Find where the given text appears and provide that cell's center as (x, y) coordinate. 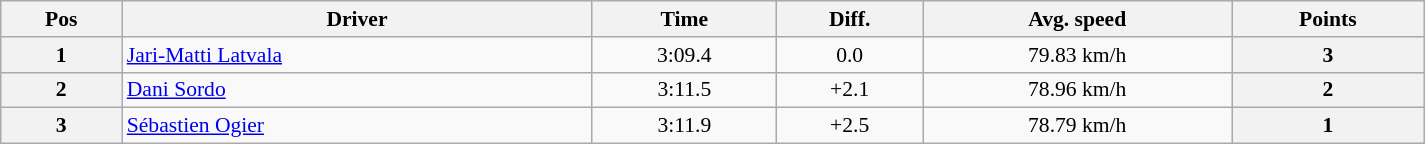
Points (1328, 19)
3:11.9 (684, 126)
Pos (62, 19)
Diff. (850, 19)
Jari-Matti Latvala (358, 55)
Sébastien Ogier (358, 126)
Dani Sordo (358, 90)
78.79 km/h (1078, 126)
Driver (358, 19)
Time (684, 19)
Avg. speed (1078, 19)
+2.1 (850, 90)
+2.5 (850, 126)
79.83 km/h (1078, 55)
3:09.4 (684, 55)
78.96 km/h (1078, 90)
0.0 (850, 55)
3:11.5 (684, 90)
